From the cell containing the given text, extract its center point as [x, y] coordinate. 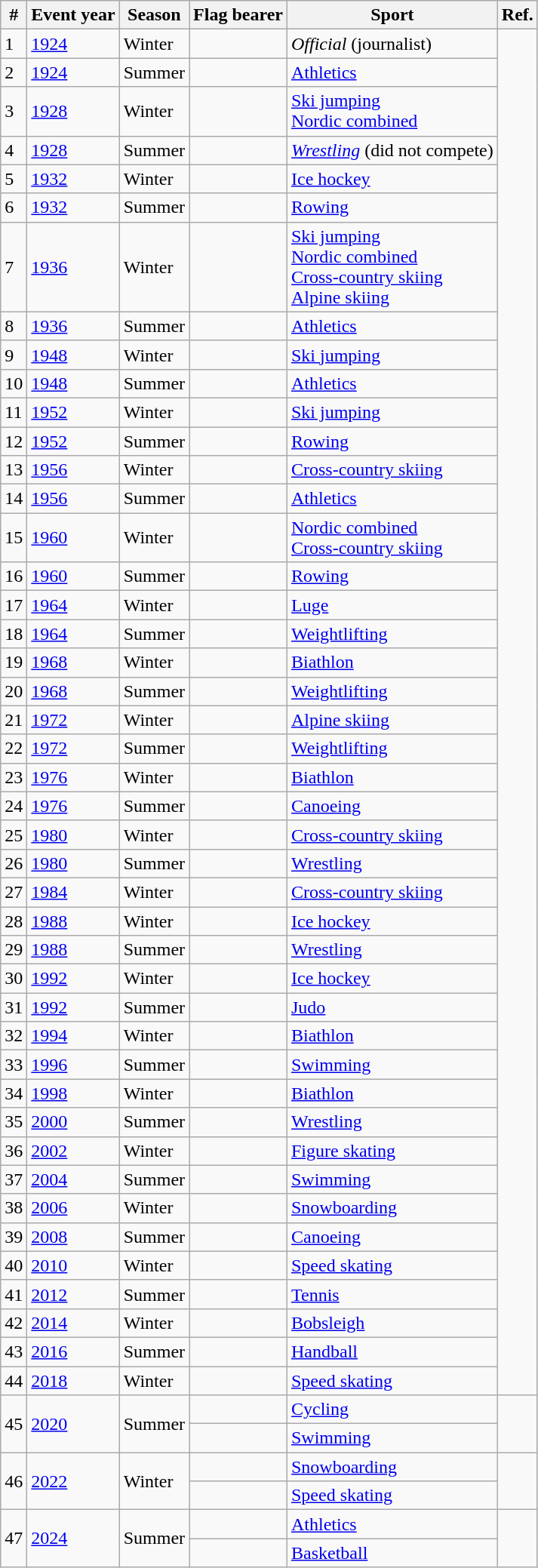
29 [14, 950]
31 [14, 1007]
47 [14, 1539]
4 [14, 150]
9 [14, 355]
22 [14, 749]
32 [14, 1036]
1 [14, 44]
1994 [73, 1036]
2016 [73, 1351]
3 [14, 112]
10 [14, 383]
2010 [73, 1265]
15 [14, 537]
26 [14, 863]
Judo [392, 1007]
7 [14, 267]
43 [14, 1351]
Cycling [392, 1410]
2 [14, 72]
1998 [73, 1093]
30 [14, 979]
25 [14, 835]
27 [14, 892]
Handball [392, 1351]
14 [14, 499]
21 [14, 720]
2008 [73, 1237]
2018 [73, 1380]
Figure skating [392, 1151]
18 [14, 634]
Season [154, 15]
Ski jumpingNordic combined [392, 112]
Ski jumpingNordic combinedCross-country skiingAlpine skiing [392, 267]
2022 [73, 1481]
12 [14, 441]
11 [14, 412]
23 [14, 777]
45 [14, 1424]
2002 [73, 1151]
2024 [73, 1539]
13 [14, 470]
2004 [73, 1179]
Wrestling (did not compete) [392, 150]
40 [14, 1265]
Event year [73, 15]
Bobsleigh [392, 1323]
46 [14, 1481]
16 [14, 576]
39 [14, 1237]
Ref. [518, 15]
8 [14, 326]
2000 [73, 1122]
1984 [73, 892]
Flag bearer [238, 15]
2012 [73, 1294]
# [14, 15]
Alpine skiing [392, 720]
42 [14, 1323]
35 [14, 1122]
17 [14, 605]
41 [14, 1294]
24 [14, 806]
2006 [73, 1208]
Basketball [392, 1553]
37 [14, 1179]
6 [14, 208]
28 [14, 921]
Tennis [392, 1294]
33 [14, 1065]
2014 [73, 1323]
1996 [73, 1065]
Luge [392, 605]
44 [14, 1380]
36 [14, 1151]
Nordic combinedCross-country skiing [392, 537]
19 [14, 663]
Sport [392, 15]
2020 [73, 1424]
34 [14, 1093]
Official (journalist) [392, 44]
5 [14, 179]
20 [14, 691]
38 [14, 1208]
